Locate the cell with the specified text and output its (x, y) center coordinate. 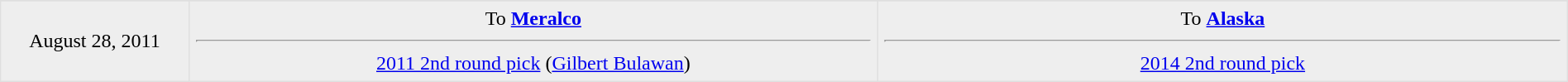
To Meralco2011 2nd round pick (Gilbert Bulawan) (533, 41)
August 28, 2011 (94, 41)
To Alaska2014 2nd round pick (1223, 41)
